For the text-containing cell, return its midpoint in (x, y) coordinate format. 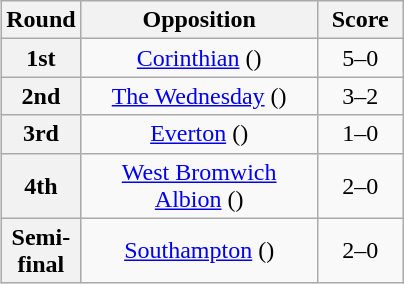
3–2 (360, 96)
5–0 (360, 58)
Score (360, 20)
Opposition (199, 20)
4th (41, 186)
Corinthian () (199, 58)
1st (41, 58)
2nd (41, 96)
Round (41, 20)
Everton () (199, 134)
Southampton () (199, 250)
The Wednesday () (199, 96)
1–0 (360, 134)
West Bromwich Albion () (199, 186)
Semi-final (41, 250)
3rd (41, 134)
